Detect which cell encompasses the target text, then output its [X, Y] center coordinate. 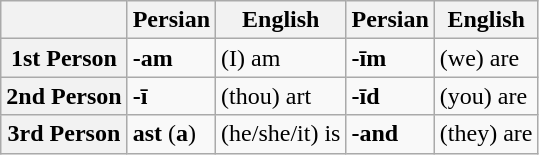
3rd Person [64, 134]
(we) are [486, 58]
2nd Person [64, 96]
-am [171, 58]
-īd [390, 96]
-ī [171, 96]
(thou) art [281, 96]
-and [390, 134]
ast (a) [171, 134]
(he/she/it) is [281, 134]
(you) are [486, 96]
(they) are [486, 134]
-īm [390, 58]
(I) am [281, 58]
1st Person [64, 58]
